Return (X, Y) of the center of cell containing provided text 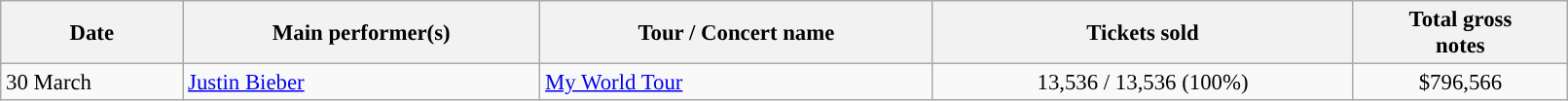
13,536 / 13,536 (100%) (1143, 83)
Total grossnotes (1460, 33)
Tickets sold (1143, 33)
$796,566 (1460, 83)
Main performer(s) (362, 33)
30 March (91, 83)
Tour / Concert name (736, 33)
Date (91, 33)
My World Tour (736, 83)
Justin Bieber (362, 83)
